Identify which cell holds the provided text, then report its [X, Y] central coordinate. 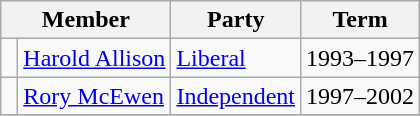
Liberal [236, 58]
Member [86, 20]
Harold Allison [94, 58]
Independent [236, 96]
1993–1997 [360, 58]
Party [236, 20]
1997–2002 [360, 96]
Rory McEwen [94, 96]
Term [360, 20]
